Search for the cell housing the specified text and yield its [X, Y] center coordinate. 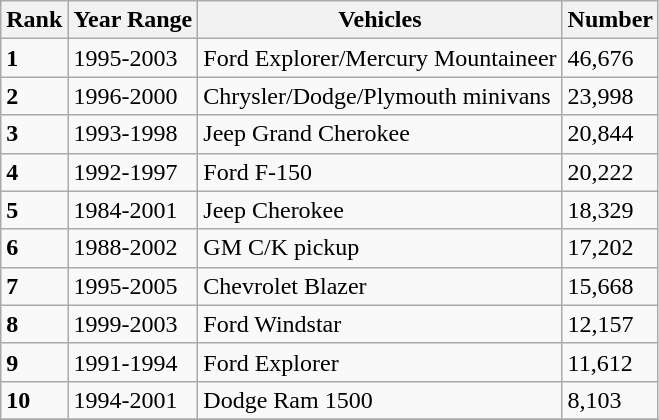
1999-2003 [133, 324]
Rank [34, 20]
8,103 [610, 400]
1995-2005 [133, 286]
6 [34, 248]
Jeep Grand Cherokee [380, 134]
1994-2001 [133, 400]
12,157 [610, 324]
1993-1998 [133, 134]
9 [34, 362]
1988-2002 [133, 248]
10 [34, 400]
Dodge Ram 1500 [380, 400]
3 [34, 134]
1 [34, 58]
4 [34, 172]
17,202 [610, 248]
1984-2001 [133, 210]
GM C/K pickup [380, 248]
1992-1997 [133, 172]
Jeep Cherokee [380, 210]
7 [34, 286]
46,676 [610, 58]
Ford Windstar [380, 324]
20,844 [610, 134]
1996-2000 [133, 96]
Number [610, 20]
1995-2003 [133, 58]
Vehicles [380, 20]
Ford Explorer/Mercury Mountaineer [380, 58]
8 [34, 324]
15,668 [610, 286]
Chevrolet Blazer [380, 286]
2 [34, 96]
Ford F-150 [380, 172]
11,612 [610, 362]
5 [34, 210]
20,222 [610, 172]
18,329 [610, 210]
23,998 [610, 96]
Year Range [133, 20]
Chrysler/Dodge/Plymouth minivans [380, 96]
Ford Explorer [380, 362]
1991-1994 [133, 362]
